Pinpoint the cell where the given text exists, returning its [X, Y] midpoint coordinate. 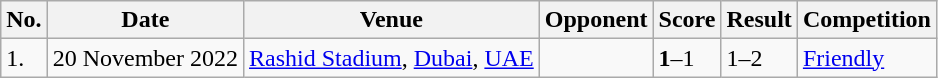
No. [24, 20]
20 November 2022 [145, 58]
1. [24, 58]
Venue [392, 20]
Result [759, 20]
Rashid Stadium, Dubai, UAE [392, 58]
Opponent [596, 20]
Friendly [866, 58]
Competition [866, 20]
1–1 [687, 58]
Date [145, 20]
1–2 [759, 58]
Score [687, 20]
